Determine the (X, Y) coordinate at the center of the cell enclosing the given text.  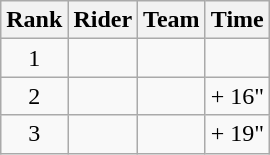
+ 19" (237, 134)
Rank (34, 20)
3 (34, 134)
1 (34, 58)
Time (237, 20)
2 (34, 96)
Rider (103, 20)
Team (172, 20)
+ 16" (237, 96)
